Detect which cell encompasses the target text, then output its (X, Y) center coordinate. 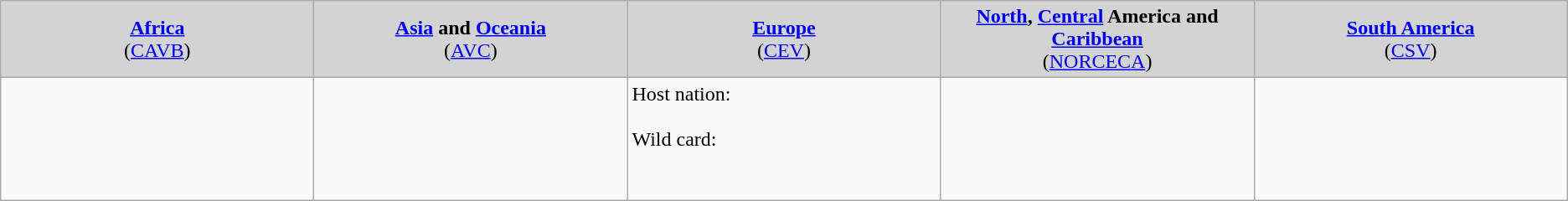
Host nation: Wild card: (784, 139)
Africa(CAVB) (157, 39)
Asia and Oceania(AVC) (471, 39)
Europe(CEV) (784, 39)
South America(CSV) (1411, 39)
North, Central America and Caribbean(NORCECA) (1097, 39)
